Scan for the cell matching the given text and deliver its (X, Y) coordinate at center. 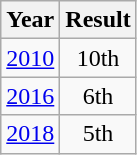
5th (98, 134)
Result (98, 20)
Year (30, 20)
10th (98, 58)
2018 (30, 134)
2010 (30, 58)
6th (98, 96)
2016 (30, 96)
